Locate the cell with the specified text and output its (X, Y) center coordinate. 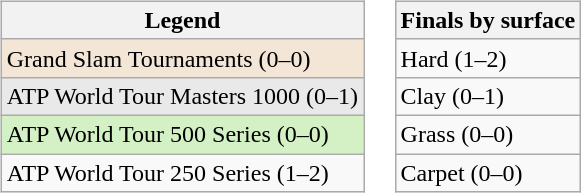
Hard (1–2) (488, 58)
ATP World Tour 500 Series (0–0) (182, 134)
Carpet (0–0) (488, 173)
Grand Slam Tournaments (0–0) (182, 58)
Clay (0–1) (488, 96)
ATP World Tour Masters 1000 (0–1) (182, 96)
Finals by surface (488, 20)
Legend (182, 20)
Grass (0–0) (488, 134)
ATP World Tour 250 Series (1–2) (182, 173)
